Detect which cell encompasses the target text, then output its (x, y) center coordinate. 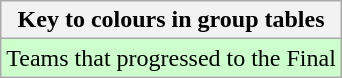
Teams that progressed to the Final (172, 58)
Key to colours in group tables (172, 20)
